Determine the (x, y) coordinate at the center of the cell enclosing the given text.  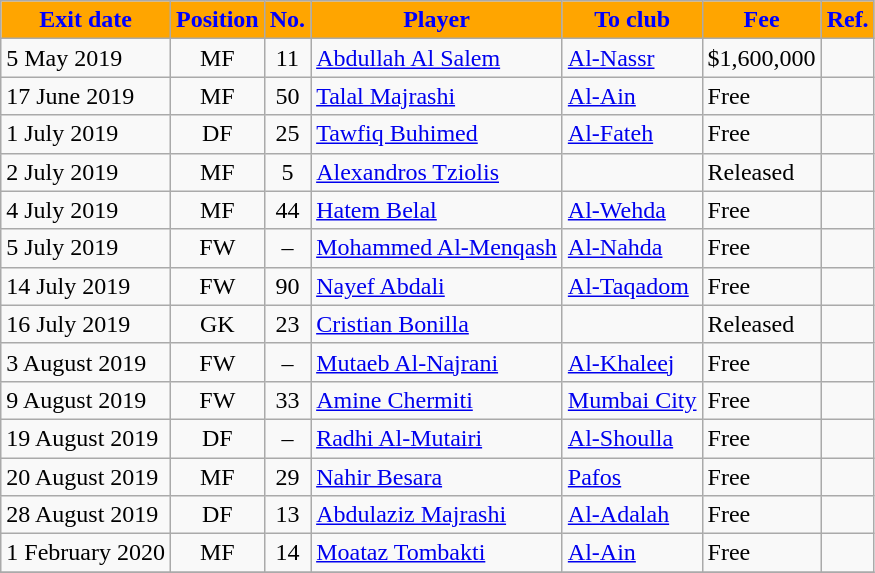
29 (287, 477)
Mohammed Al-Menqash (437, 248)
5 May 2019 (86, 58)
16 July 2019 (86, 324)
19 August 2019 (86, 438)
Position (217, 20)
3 August 2019 (86, 362)
Al-Taqadom (632, 286)
4 July 2019 (86, 210)
Talal Majrashi (437, 96)
Alexandros Tziolis (437, 172)
13 (287, 515)
90 (287, 286)
5 (287, 172)
1 July 2019 (86, 134)
Moataz Tombakti (437, 553)
Al-Wehda (632, 210)
$1,600,000 (762, 58)
Nayef Abdali (437, 286)
28 August 2019 (86, 515)
20 August 2019 (86, 477)
Tawfiq Buhimed (437, 134)
25 (287, 134)
1 February 2020 (86, 553)
Exit date (86, 20)
Al-Khaleej (632, 362)
GK (217, 324)
Player (437, 20)
50 (287, 96)
Amine Chermiti (437, 400)
Al-Adalah (632, 515)
Al-Nassr (632, 58)
Al-Shoulla (632, 438)
11 (287, 58)
Abdulaziz Majrashi (437, 515)
Mumbai City (632, 400)
14 July 2019 (86, 286)
Al-Fateh (632, 134)
33 (287, 400)
To club (632, 20)
No. (287, 20)
Ref. (848, 20)
2 July 2019 (86, 172)
Fee (762, 20)
23 (287, 324)
14 (287, 553)
Cristian Bonilla (437, 324)
5 July 2019 (86, 248)
Al-Nahda (632, 248)
Hatem Belal (437, 210)
Pafos (632, 477)
Abdullah Al Salem (437, 58)
Radhi Al-Mutairi (437, 438)
Mutaeb Al-Najrani (437, 362)
44 (287, 210)
Nahir Besara (437, 477)
17 June 2019 (86, 96)
9 August 2019 (86, 400)
